Provide the (x, y) coordinate of the cell's center where the given text is located.  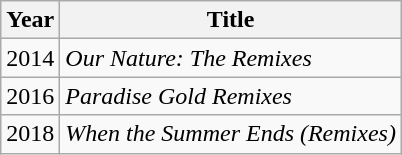
Title (231, 20)
When the Summer Ends (Remixes) (231, 134)
Our Nature: The Remixes (231, 58)
Year (30, 20)
2016 (30, 96)
2018 (30, 134)
Paradise Gold Remixes (231, 96)
2014 (30, 58)
